Provide the [X, Y] coordinate of the cell's center where the given text is located.  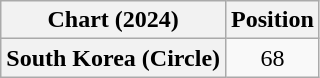
Position [273, 20]
68 [273, 58]
Chart (2024) [114, 20]
South Korea (Circle) [114, 58]
